Find where the given text appears and provide that cell's center as [x, y] coordinate. 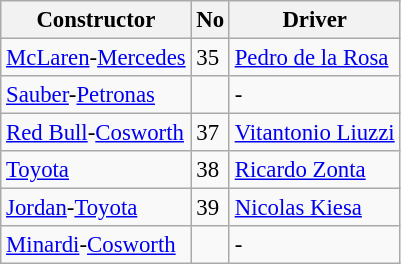
Driver [314, 20]
Red Bull-Cosworth [96, 133]
Vitantonio Liuzzi [314, 133]
McLaren-Mercedes [96, 58]
No [210, 20]
38 [210, 170]
Toyota [96, 170]
Sauber-Petronas [96, 95]
Pedro de la Rosa [314, 58]
Jordan-Toyota [96, 208]
Constructor [96, 20]
39 [210, 208]
35 [210, 58]
Ricardo Zonta [314, 170]
Minardi-Cosworth [96, 245]
Nicolas Kiesa [314, 208]
37 [210, 133]
